Output the [X, Y] coordinate of the center of the cell containing the given text.  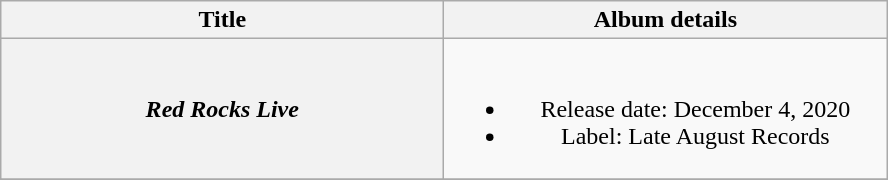
Red Rocks Live [222, 109]
Album details [666, 20]
Release date: December 4, 2020Label: Late August Records [666, 109]
Title [222, 20]
